Pinpoint the cell where the given text exists, returning its [X, Y] midpoint coordinate. 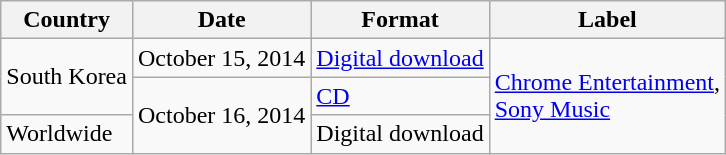
October 15, 2014 [221, 58]
Date [221, 20]
CD [400, 96]
Country [67, 20]
October 16, 2014 [221, 115]
Label [607, 20]
Chrome Entertainment, Sony Music [607, 96]
South Korea [67, 77]
Worldwide [67, 134]
Format [400, 20]
